Return (x, y) of the center of cell containing provided text 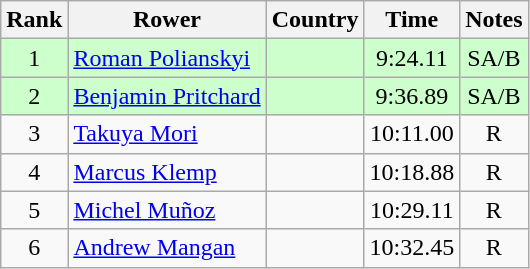
5 (34, 210)
Rower (167, 20)
10:32.45 (412, 248)
10:29.11 (412, 210)
9:24.11 (412, 58)
Notes (494, 20)
Rank (34, 20)
6 (34, 248)
10:18.88 (412, 172)
4 (34, 172)
Benjamin Pritchard (167, 96)
2 (34, 96)
Takuya Mori (167, 134)
1 (34, 58)
Time (412, 20)
Country (315, 20)
Michel Muñoz (167, 210)
10:11.00 (412, 134)
Marcus Klemp (167, 172)
Andrew Mangan (167, 248)
Roman Polianskyi (167, 58)
9:36.89 (412, 96)
3 (34, 134)
